Capture the cell that displays the provided text and extract its [X, Y] central coordinate. 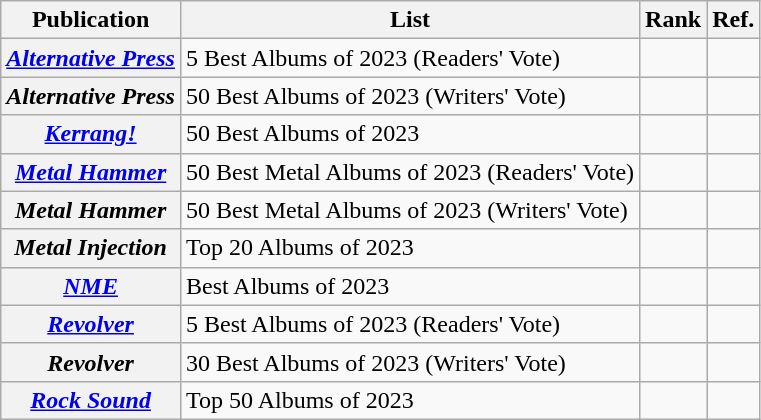
List [410, 20]
Metal Injection [91, 248]
50 Best Metal Albums of 2023 (Writers' Vote) [410, 210]
NME [91, 286]
Top 20 Albums of 2023 [410, 248]
Rock Sound [91, 400]
Publication [91, 20]
50 Best Albums of 2023 (Writers' Vote) [410, 96]
Rank [674, 20]
Top 50 Albums of 2023 [410, 400]
50 Best Metal Albums of 2023 (Readers' Vote) [410, 172]
Best Albums of 2023 [410, 286]
Ref. [734, 20]
30 Best Albums of 2023 (Writers' Vote) [410, 362]
Kerrang! [91, 134]
50 Best Albums of 2023 [410, 134]
